Pinpoint the cell where the given text exists, returning its [x, y] midpoint coordinate. 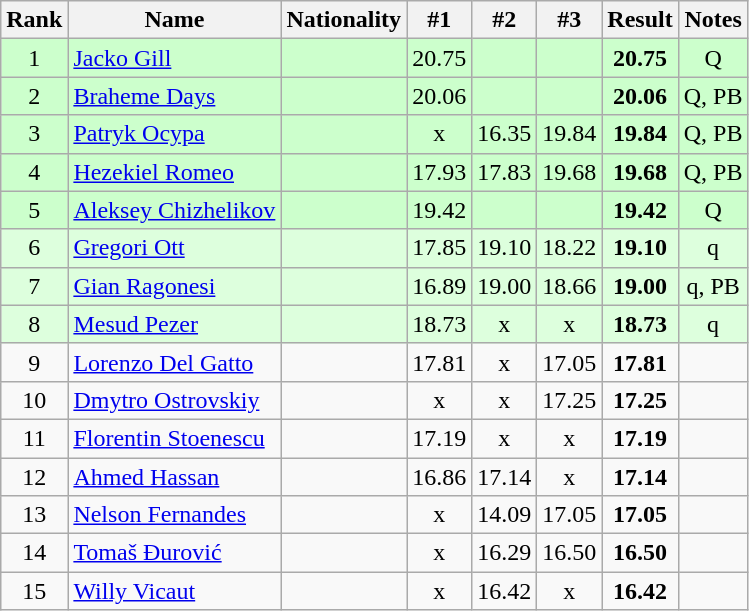
Gregori Ott [174, 248]
Jacko Gill [174, 58]
Dmytro Ostrovskiy [174, 400]
8 [34, 324]
14.09 [504, 515]
Tomaš Đurović [174, 553]
18.66 [570, 286]
Result [640, 20]
#1 [440, 20]
Willy Vicaut [174, 591]
Rank [34, 20]
16.29 [504, 553]
Mesud Pezer [174, 324]
Name [174, 20]
16.35 [504, 134]
17.85 [440, 248]
Hezekiel Romeo [174, 172]
14 [34, 553]
#3 [570, 20]
Gian Ragonesi [174, 286]
15 [34, 591]
Nelson Fernandes [174, 515]
Braheme Days [174, 96]
12 [34, 477]
Nationality [344, 20]
Aleksey Chizhelikov [174, 210]
17.93 [440, 172]
4 [34, 172]
6 [34, 248]
#2 [504, 20]
18.22 [570, 248]
1 [34, 58]
17.83 [504, 172]
11 [34, 438]
2 [34, 96]
Patryk Ocypa [174, 134]
16.86 [440, 477]
9 [34, 362]
Notes [713, 20]
13 [34, 515]
7 [34, 286]
5 [34, 210]
Florentin Stoenescu [174, 438]
3 [34, 134]
16.89 [440, 286]
q, PB [713, 286]
Lorenzo Del Gatto [174, 362]
10 [34, 400]
Ahmed Hassan [174, 477]
